Scan for the cell matching the given text and deliver its (X, Y) coordinate at center. 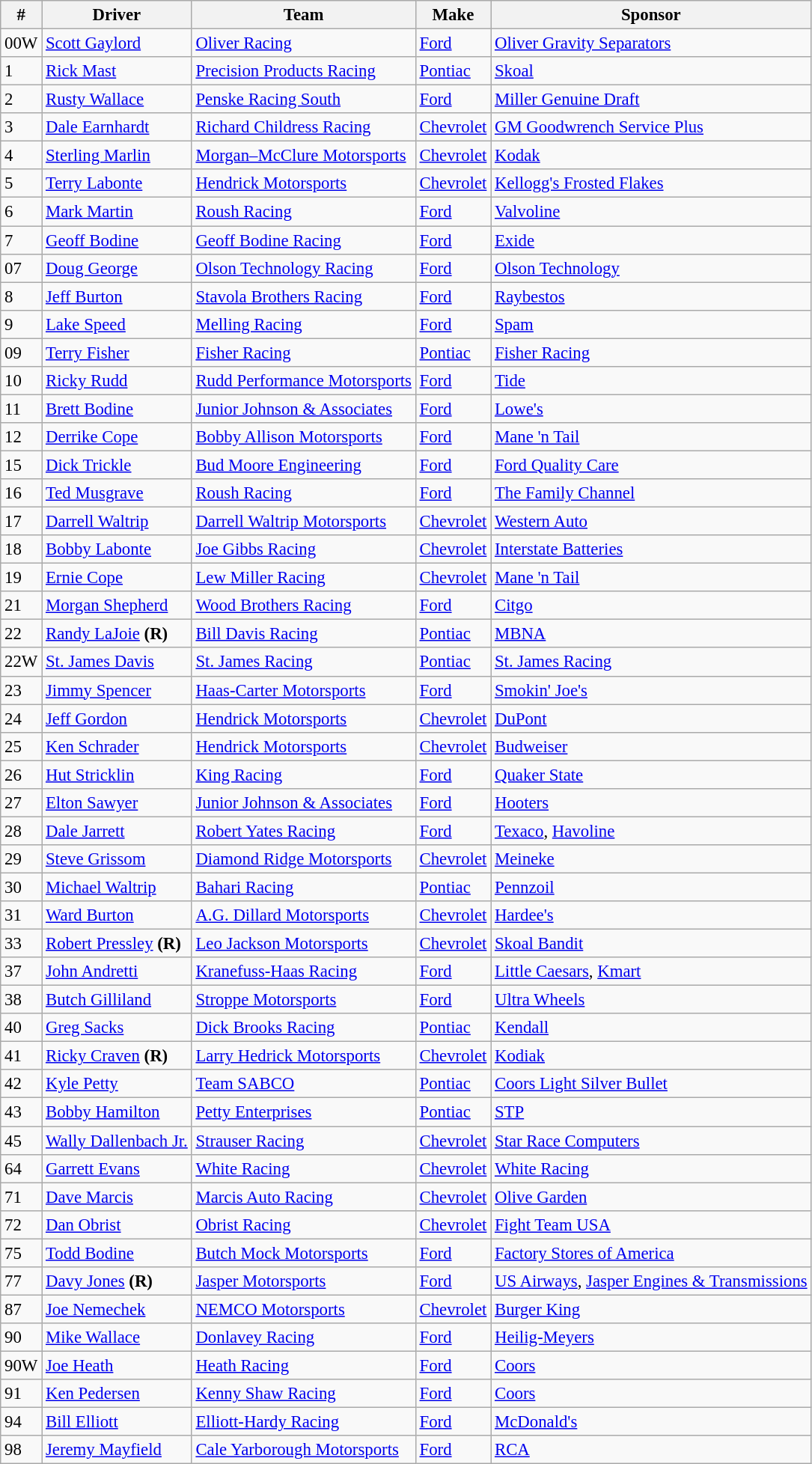
Stroppe Motorsports (304, 1000)
Petty Enterprises (304, 1112)
Heilig-Meyers (651, 1338)
90W (21, 1365)
Bobby Labonte (117, 549)
Team SABCO (304, 1085)
41 (21, 1056)
33 (21, 944)
McDonald's (651, 1422)
Todd Bodine (117, 1253)
Oliver Gravity Separators (651, 43)
Greg Sacks (117, 1028)
Richard Childress Racing (304, 127)
40 (21, 1028)
Michael Waltrip (117, 887)
Smokin' Joe's (651, 690)
Penske Racing South (304, 100)
77 (21, 1281)
Ken Schrader (117, 746)
Exide (651, 240)
Randy LaJoie (R) (117, 634)
Morgan Shepherd (117, 606)
Team (304, 15)
87 (21, 1309)
75 (21, 1253)
Joe Heath (117, 1365)
Lowe's (651, 409)
15 (21, 465)
Interstate Batteries (651, 549)
A.G. Dillard Motorsports (304, 915)
22W (21, 662)
10 (21, 381)
NEMCO Motorsports (304, 1309)
Elliott-Hardy Racing (304, 1422)
Bill Elliott (117, 1422)
42 (21, 1085)
Robert Yates Racing (304, 831)
Sterling Marlin (117, 156)
Raybestos (651, 296)
Make (453, 15)
5 (21, 183)
MBNA (651, 634)
11 (21, 409)
Kenny Shaw Racing (304, 1394)
Spam (651, 324)
The Family Channel (651, 493)
Miller Genuine Draft (651, 100)
Strauser Racing (304, 1141)
Lew Miller Racing (304, 578)
2 (21, 100)
Jasper Motorsports (304, 1281)
Kendall (651, 1028)
Geoff Bodine Racing (304, 240)
Hardee's (651, 915)
Geoff Bodine (117, 240)
Star Race Computers (651, 1141)
King Racing (304, 775)
Bobby Allison Motorsports (304, 437)
Stavola Brothers Racing (304, 296)
Terry Fisher (117, 353)
09 (21, 353)
Kyle Petty (117, 1085)
Robert Pressley (R) (117, 944)
Joe Gibbs Racing (304, 549)
Coors Light Silver Bullet (651, 1085)
Diamond Ridge Motorsports (304, 859)
Elton Sawyer (117, 803)
Bill Davis Racing (304, 634)
Skoal Bandit (651, 944)
Texaco, Havoline (651, 831)
Brett Bodine (117, 409)
St. James Davis (117, 662)
Skoal (651, 71)
Doug George (117, 268)
Lake Speed (117, 324)
19 (21, 578)
Darrell Waltrip Motorsports (304, 522)
38 (21, 1000)
91 (21, 1394)
Dick Trickle (117, 465)
Rick Mast (117, 71)
Leo Jackson Motorsports (304, 944)
Hut Stricklin (117, 775)
18 (21, 549)
90 (21, 1338)
00W (21, 43)
Ford Quality Care (651, 465)
43 (21, 1112)
Obrist Racing (304, 1224)
Cale Yarborough Motorsports (304, 1450)
26 (21, 775)
31 (21, 915)
Driver (117, 15)
Mike Wallace (117, 1338)
98 (21, 1450)
Wood Brothers Racing (304, 606)
STP (651, 1112)
Wally Dallenbach Jr. (117, 1141)
9 (21, 324)
Scott Gaylord (117, 43)
Meineke (651, 859)
94 (21, 1422)
Marcis Auto Racing (304, 1197)
Olson Technology Racing (304, 268)
25 (21, 746)
John Andretti (117, 972)
23 (21, 690)
Sponsor (651, 15)
7 (21, 240)
3 (21, 127)
Steve Grissom (117, 859)
Hooters (651, 803)
Kranefuss-Haas Racing (304, 972)
Ted Musgrave (117, 493)
Jeff Burton (117, 296)
Joe Nemechek (117, 1309)
Jeremy Mayfield (117, 1450)
Larry Hedrick Motorsports (304, 1056)
22 (21, 634)
Mark Martin (117, 212)
4 (21, 156)
Morgan–McClure Motorsports (304, 156)
Terry Labonte (117, 183)
72 (21, 1224)
Ken Pedersen (117, 1394)
Haas-Carter Motorsports (304, 690)
16 (21, 493)
Darrell Waltrip (117, 522)
71 (21, 1197)
Dan Obrist (117, 1224)
8 (21, 296)
Garrett Evans (117, 1168)
45 (21, 1141)
Butch Mock Motorsports (304, 1253)
Ricky Rudd (117, 381)
Jeff Gordon (117, 719)
Butch Gilliland (117, 1000)
Dave Marcis (117, 1197)
Burger King (651, 1309)
DuPont (651, 719)
64 (21, 1168)
Kellogg's Frosted Flakes (651, 183)
6 (21, 212)
Davy Jones (R) (117, 1281)
Ultra Wheels (651, 1000)
27 (21, 803)
RCA (651, 1450)
Fight Team USA (651, 1224)
Valvoline (651, 212)
# (21, 15)
Pennzoil (651, 887)
Ward Burton (117, 915)
Oliver Racing (304, 43)
Precision Products Racing (304, 71)
Ernie Cope (117, 578)
21 (21, 606)
17 (21, 522)
Budweiser (651, 746)
Ricky Craven (R) (117, 1056)
28 (21, 831)
07 (21, 268)
Melling Racing (304, 324)
Citgo (651, 606)
Kodak (651, 156)
1 (21, 71)
Tide (651, 381)
US Airways, Jasper Engines & Transmissions (651, 1281)
Dick Brooks Racing (304, 1028)
Bud Moore Engineering (304, 465)
Dale Earnhardt (117, 127)
GM Goodwrench Service Plus (651, 127)
Quaker State (651, 775)
Kodiak (651, 1056)
Western Auto (651, 522)
Olive Garden (651, 1197)
Little Caesars, Kmart (651, 972)
Bobby Hamilton (117, 1112)
Heath Racing (304, 1365)
29 (21, 859)
37 (21, 972)
Factory Stores of America (651, 1253)
24 (21, 719)
30 (21, 887)
Dale Jarrett (117, 831)
Olson Technology (651, 268)
12 (21, 437)
Donlavey Racing (304, 1338)
Bahari Racing (304, 887)
Rudd Performance Motorsports (304, 381)
Jimmy Spencer (117, 690)
Derrike Cope (117, 437)
Rusty Wallace (117, 100)
